From the cell containing the given text, extract its center point as (X, Y) coordinate. 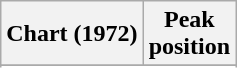
Peak position (189, 34)
Chart (1972) (72, 34)
